Find where the given text appears and provide that cell's center as [x, y] coordinate. 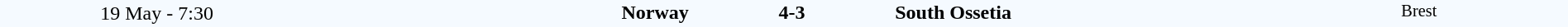
4-3 [791, 12]
Norway [501, 12]
South Ossetia [1082, 12]
19 May - 7:30 [157, 13]
Brest [1419, 13]
